Detect which cell encompasses the target text, then output its [x, y] center coordinate. 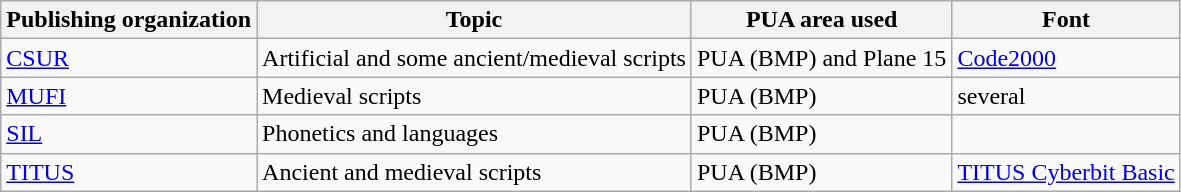
PUA (BMP) and Plane 15 [821, 58]
Code2000 [1066, 58]
TITUS Cyberbit Basic [1066, 172]
MUFI [129, 96]
CSUR [129, 58]
Topic [474, 20]
Ancient and medieval scripts [474, 172]
PUA area used [821, 20]
TITUS [129, 172]
Artificial and some ancient/medieval scripts [474, 58]
Phonetics and languages [474, 134]
Font [1066, 20]
several [1066, 96]
SIL [129, 134]
Medieval scripts [474, 96]
Publishing organization [129, 20]
